Capture the cell that displays the provided text and extract its [x, y] central coordinate. 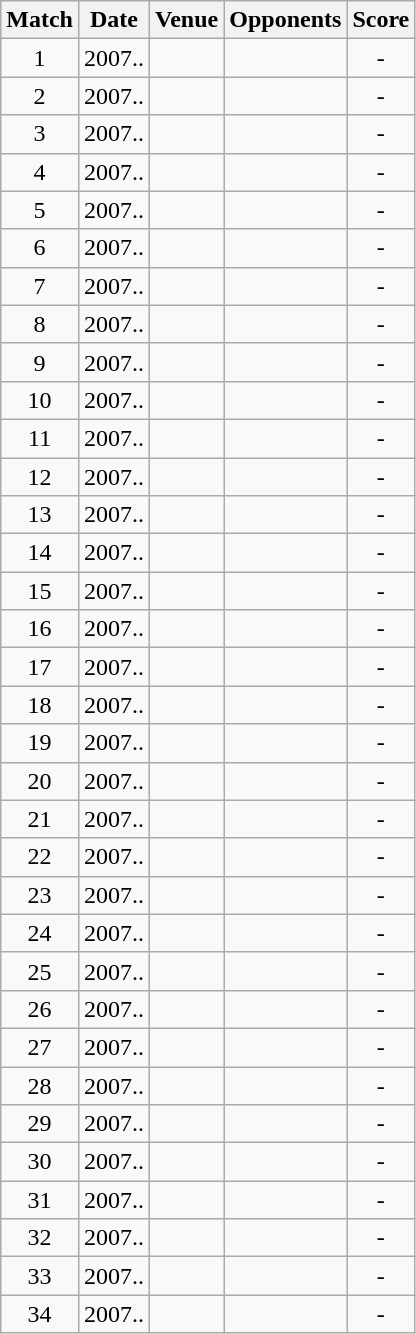
10 [40, 400]
19 [40, 743]
9 [40, 362]
33 [40, 1276]
3 [40, 134]
15 [40, 591]
Score [381, 20]
7 [40, 286]
Opponents [286, 20]
Date [114, 20]
29 [40, 1124]
32 [40, 1238]
6 [40, 248]
5 [40, 210]
23 [40, 895]
27 [40, 1047]
14 [40, 553]
18 [40, 705]
26 [40, 1009]
17 [40, 667]
16 [40, 629]
34 [40, 1314]
25 [40, 971]
1 [40, 58]
13 [40, 515]
22 [40, 857]
21 [40, 819]
Match [40, 20]
Venue [187, 20]
4 [40, 172]
11 [40, 438]
2 [40, 96]
28 [40, 1085]
24 [40, 933]
20 [40, 781]
8 [40, 324]
12 [40, 477]
30 [40, 1162]
31 [40, 1200]
